Pinpoint the cell where the given text exists, returning its [X, Y] midpoint coordinate. 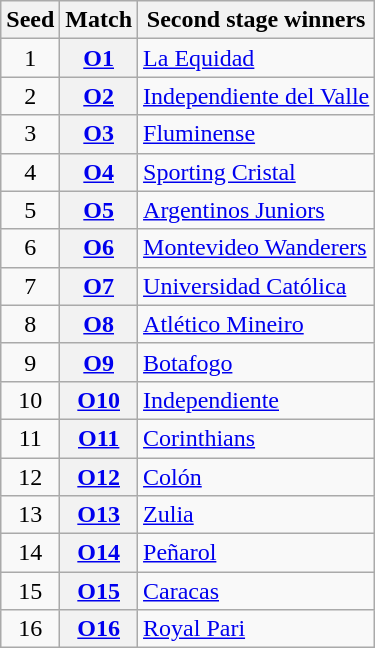
O9 [99, 362]
O7 [99, 286]
5 [30, 210]
O4 [99, 172]
Sporting Cristal [256, 172]
Fluminense [256, 134]
Independiente [256, 400]
O5 [99, 210]
13 [30, 515]
Caracas [256, 591]
Montevideo Wanderers [256, 248]
O10 [99, 400]
Atlético Mineiro [256, 324]
2 [30, 96]
8 [30, 324]
7 [30, 286]
9 [30, 362]
3 [30, 134]
12 [30, 477]
O15 [99, 591]
O8 [99, 324]
La Equidad [256, 58]
O13 [99, 515]
O1 [99, 58]
Seed [30, 20]
O14 [99, 553]
14 [30, 553]
1 [30, 58]
O11 [99, 438]
Argentinos Juniors [256, 210]
Peñarol [256, 553]
Colón [256, 477]
Universidad Católica [256, 286]
15 [30, 591]
4 [30, 172]
Corinthians [256, 438]
O2 [99, 96]
O12 [99, 477]
11 [30, 438]
Second stage winners [256, 20]
Independiente del Valle [256, 96]
10 [30, 400]
O16 [99, 629]
O3 [99, 134]
Match [99, 20]
6 [30, 248]
O6 [99, 248]
Botafogo [256, 362]
Zulia [256, 515]
Royal Pari [256, 629]
16 [30, 629]
